Provide the [X, Y] coordinate of the cell's center where the given text is located.  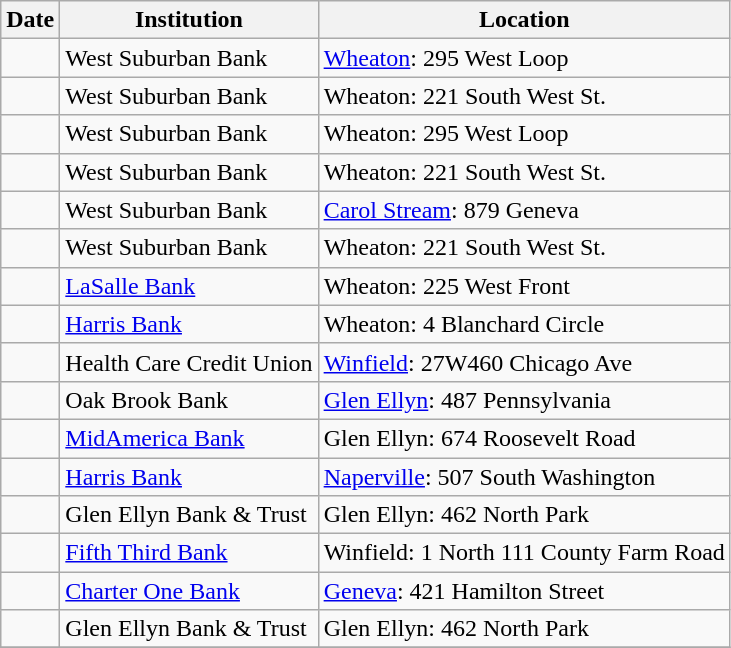
Glen Ellyn: 674 Roosevelt Road [524, 438]
Charter One Bank [189, 591]
Wheaton: 4 Blanchard Circle [524, 324]
Carol Stream: 879 Geneva [524, 210]
MidAmerica Bank [189, 438]
Date [30, 20]
Fifth Third Bank [189, 553]
Winfield: 1 North 111 County Farm Road [524, 553]
LaSalle Bank [189, 286]
Oak Brook Bank [189, 400]
Naperville: 507 South Washington [524, 477]
Health Care Credit Union [189, 362]
Location [524, 20]
Wheaton: 225 West Front [524, 286]
Glen Ellyn: 487 Pennsylvania [524, 400]
Geneva: 421 Hamilton Street [524, 591]
Winfield: 27W460 Chicago Ave [524, 362]
Institution [189, 20]
